From the cell containing the given text, extract its center point as (x, y) coordinate. 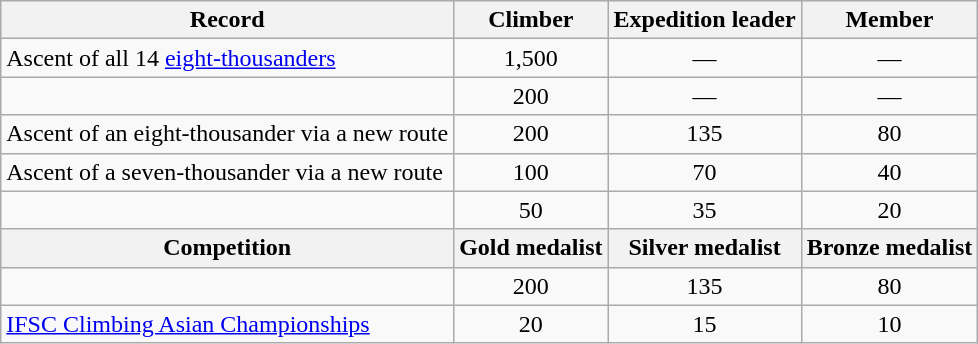
Member (890, 20)
Silver medalist (704, 248)
Ascent of an eight-thousander via a new route (228, 134)
Record (228, 20)
1,500 (531, 58)
Bronze medalist (890, 248)
Expedition leader (704, 20)
10 (890, 324)
70 (704, 172)
100 (531, 172)
15 (704, 324)
Ascent of all 14 eight-thousanders (228, 58)
Competition (228, 248)
40 (890, 172)
Gold medalist (531, 248)
IFSC Climbing Asian Championships (228, 324)
Ascent of a seven-thousander via a new route (228, 172)
35 (704, 210)
Climber (531, 20)
50 (531, 210)
